Find where the given text appears and provide that cell's center as (x, y) coordinate. 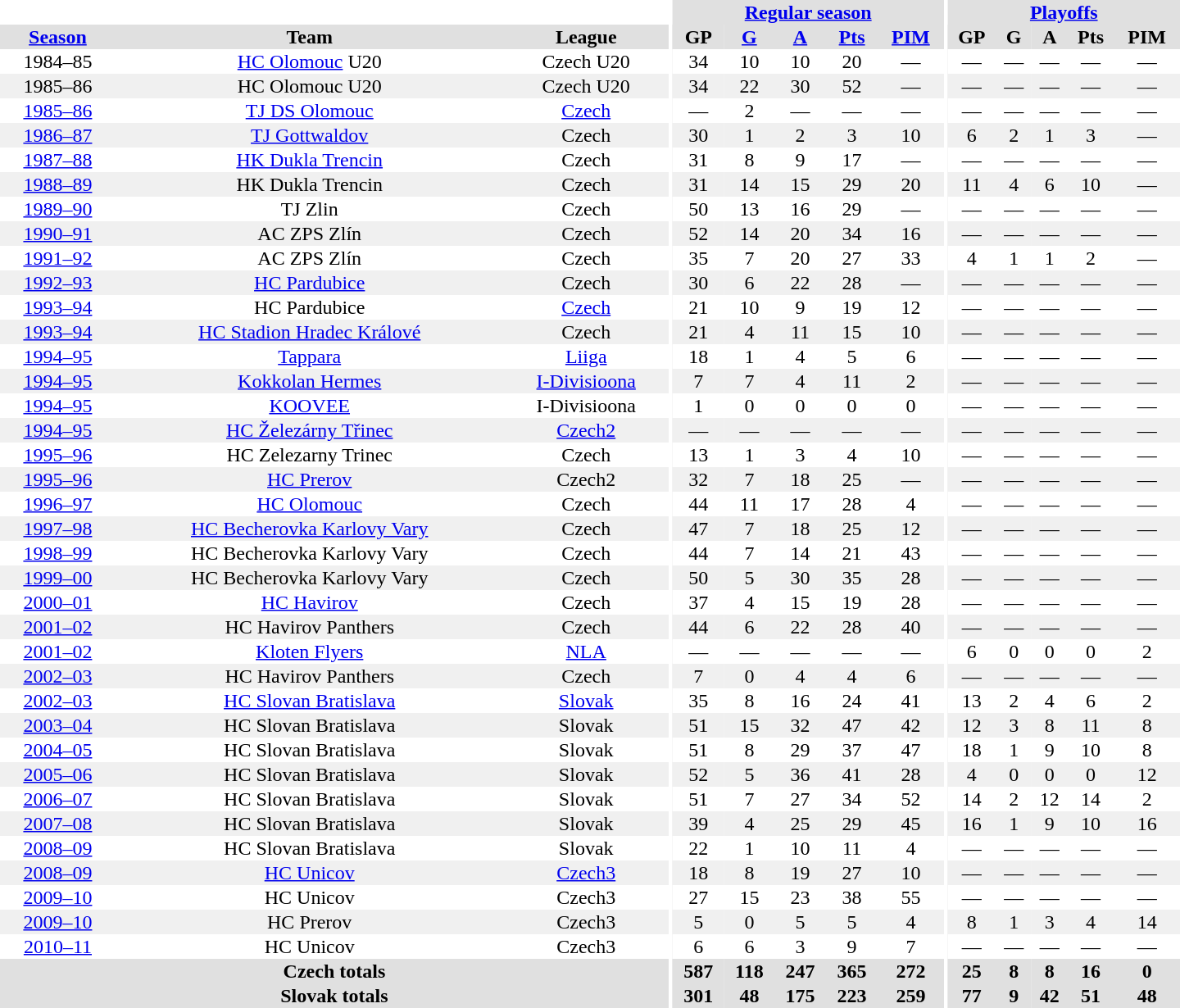
1984–85 (57, 61)
38 (852, 897)
1998–99 (57, 553)
HC Železárny Třinec (310, 430)
TJ Zlin (310, 209)
301 (698, 996)
24 (852, 701)
KOOVEE (310, 406)
2000–01 (57, 602)
55 (910, 897)
1996–97 (57, 504)
TJ Gottwaldov (310, 135)
77 (972, 996)
33 (910, 258)
40 (910, 627)
1991–92 (57, 258)
23 (800, 897)
365 (852, 971)
2006–07 (57, 799)
2005–06 (57, 774)
Kloten Flyers (310, 652)
36 (800, 774)
NLA (587, 652)
259 (910, 996)
2004–05 (57, 750)
Slovak totals (334, 996)
HC Stadion Hradec Králové (310, 332)
1986–87 (57, 135)
1987–88 (57, 160)
League (587, 37)
Czech totals (334, 971)
Kokkolan Hermes (310, 381)
43 (910, 553)
175 (800, 996)
2007–08 (57, 824)
1992–93 (57, 283)
223 (852, 996)
45 (910, 824)
HC Zelezarny Trinec (310, 455)
Season (57, 37)
TJ DS Olomouc (310, 111)
HC Havirov (310, 602)
Tappara (310, 356)
Team (310, 37)
118 (749, 971)
587 (698, 971)
Liiga (587, 356)
1999–00 (57, 578)
HC Olomouc (310, 504)
Playoffs (1064, 12)
247 (800, 971)
2003–04 (57, 725)
1990–91 (57, 234)
1988–89 (57, 184)
2010–11 (57, 947)
1989–90 (57, 209)
Regular season (808, 12)
39 (698, 824)
272 (910, 971)
1997–98 (57, 529)
